Determine the (X, Y) coordinate at the center of the cell enclosing the given text.  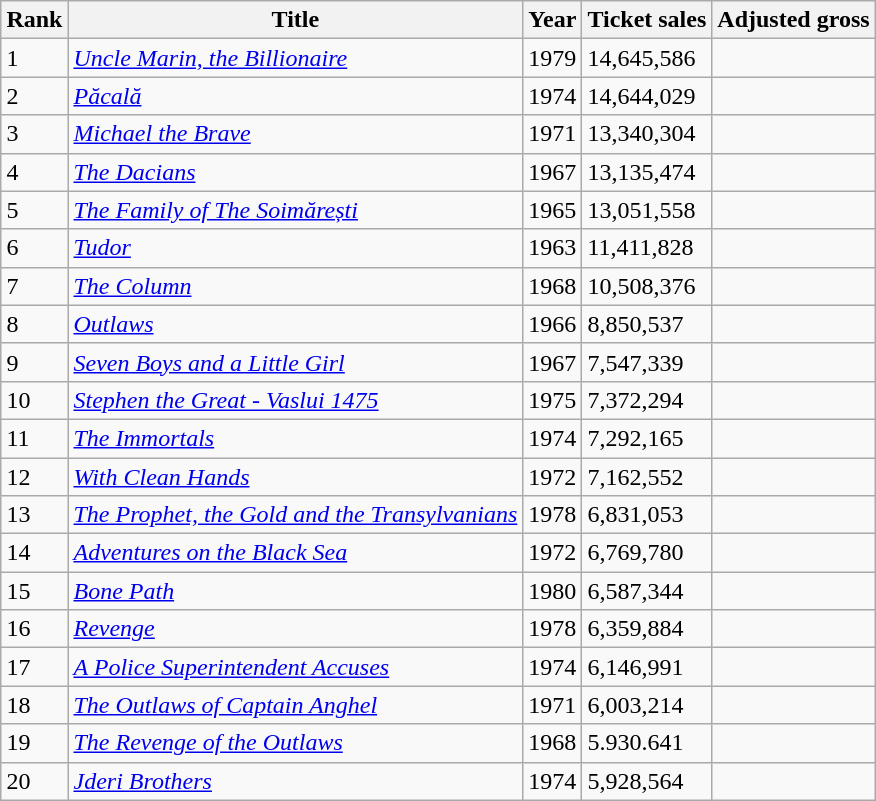
3 (34, 134)
Seven Boys and a Little Girl (296, 362)
6,587,344 (647, 591)
5.930.641 (647, 743)
The Family of The Soimărești (296, 210)
6,769,780 (647, 553)
7,372,294 (647, 400)
14,645,586 (647, 58)
6,831,053 (647, 515)
12 (34, 477)
5 (34, 210)
10 (34, 400)
Stephen the Great - Vaslui 1475 (296, 400)
9 (34, 362)
6,003,214 (647, 705)
Ticket sales (647, 20)
A Police Superintendent Accuses (296, 667)
7,292,165 (647, 438)
8 (34, 324)
With Clean Hands (296, 477)
4 (34, 172)
Adventures on the Black Sea (296, 553)
Year (552, 20)
Revenge (296, 629)
6 (34, 248)
The Immortals (296, 438)
Title (296, 20)
2 (34, 96)
6,359,884 (647, 629)
18 (34, 705)
Jderi Brothers (296, 781)
The Prophet, the Gold and the Transylvanians (296, 515)
13,135,474 (647, 172)
Michael the Brave (296, 134)
13,340,304 (647, 134)
Tudor (296, 248)
17 (34, 667)
6,146,991 (647, 667)
Outlaws (296, 324)
15 (34, 591)
1975 (552, 400)
The Column (296, 286)
Păcală (296, 96)
11 (34, 438)
1966 (552, 324)
The Outlaws of Captain Anghel (296, 705)
1963 (552, 248)
Bone Path (296, 591)
7 (34, 286)
Rank (34, 20)
11,411,828 (647, 248)
1979 (552, 58)
7,162,552 (647, 477)
10,508,376 (647, 286)
13 (34, 515)
19 (34, 743)
16 (34, 629)
The Dacians (296, 172)
8,850,537 (647, 324)
The Revenge of the Outlaws (296, 743)
14 (34, 553)
Uncle Marin, the Billionaire (296, 58)
1 (34, 58)
1980 (552, 591)
1965 (552, 210)
Adjusted gross (794, 20)
14,644,029 (647, 96)
7,547,339 (647, 362)
13,051,558 (647, 210)
20 (34, 781)
5,928,564 (647, 781)
